Scan for the cell matching the given text and deliver its [X, Y] coordinate at center. 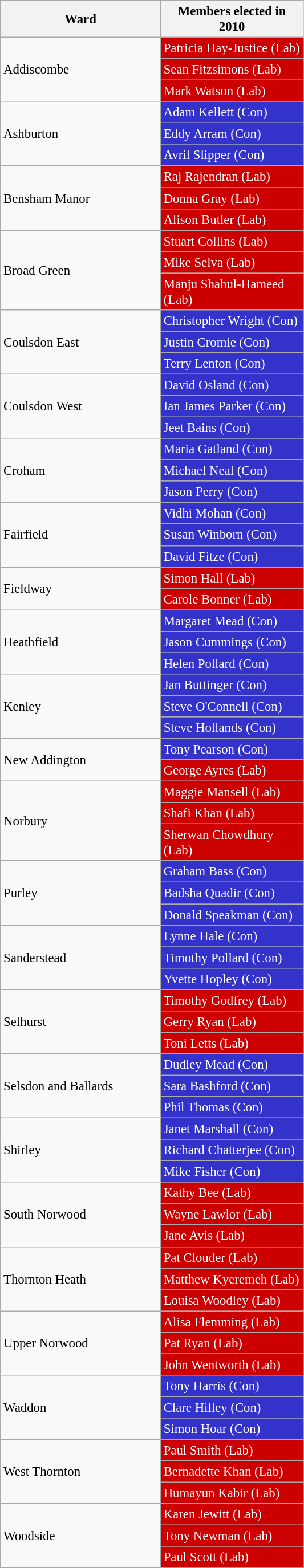
Pat Clouder (Lab) [232, 1257]
Avril Slipper (Con) [232, 156]
Ward [81, 19]
Maria Gatland (Con) [232, 449]
South Norwood [81, 1214]
Karen Jewitt (Lab) [232, 1514]
Alisa Flemming (Lab) [232, 1322]
Lynne Hale (Con) [232, 936]
Eddy Arram (Con) [232, 134]
Selhurst [81, 1021]
Kenley [81, 707]
Shafi Khan (Lab) [232, 813]
Stuart Collins (Lab) [232, 241]
Janet Marshall (Con) [232, 1129]
Simon Hall (Lab) [232, 578]
Fairfield [81, 535]
Broad Green [81, 270]
Donna Gray (Lab) [232, 198]
Clare Hilley (Con) [232, 1407]
Coulsdon East [81, 342]
Jason Perry (Con) [232, 492]
Badsha Quadir (Con) [232, 893]
Paul Smith (Lab) [232, 1451]
Raj Rajendran (Lab) [232, 177]
Tony Pearson (Con) [232, 750]
Bensham Manor [81, 198]
Purley [81, 893]
Jason Cummings (Con) [232, 642]
David Fitze (Con) [232, 556]
Members elected in 2010 [232, 19]
Mike Fisher (Con) [232, 1172]
Yvette Hopley (Con) [232, 979]
Matthew Kyeremeh (Lab) [232, 1279]
Carole Bonner (Lab) [232, 599]
Toni Letts (Lab) [232, 1043]
Mark Watson (Lab) [232, 91]
Heathfield [81, 642]
Louisa Woodley (Lab) [232, 1300]
Kathy Bee (Lab) [232, 1193]
Sanderstead [81, 958]
New Addington [81, 760]
Selsdon and Ballards [81, 1086]
Wayne Lawlor (Lab) [232, 1215]
Terry Lenton (Con) [232, 364]
Fieldway [81, 588]
Coulsdon West [81, 406]
Croham [81, 471]
Pat Ryan (Lab) [232, 1343]
Addiscombe [81, 70]
Manju Shahul-Hameed (Lab) [232, 292]
Susan Winborn (Con) [232, 535]
Steve Hollands (Con) [232, 728]
Tony Harris (Con) [232, 1386]
Vidhi Mohan (Con) [232, 514]
Sara Bashford (Con) [232, 1086]
Jan Buttinger (Con) [232, 685]
Justin Cromie (Con) [232, 342]
Tony Newman (Lab) [232, 1536]
Graham Bass (Con) [232, 871]
George Ayres (Lab) [232, 771]
Timothy Godfrey (Lab) [232, 1000]
Upper Norwood [81, 1343]
Sherwan Chowdhury (Lab) [232, 842]
Adam Kellett (Con) [232, 112]
Ashburton [81, 133]
John Wentworth (Lab) [232, 1365]
Alison Butler (Lab) [232, 219]
Jeet Bains (Con) [232, 428]
Steve O'Connell (Con) [232, 706]
Shirley [81, 1150]
Norbury [81, 821]
Dudley Mead (Con) [232, 1065]
Michael Neal (Con) [232, 471]
Timothy Pollard (Con) [232, 958]
Maggie Mansell (Lab) [232, 792]
Mike Selva (Lab) [232, 262]
Christopher Wright (Con) [232, 321]
Phil Thomas (Con) [232, 1107]
Helen Pollard (Con) [232, 663]
Richard Chatterjee (Con) [232, 1150]
Humayun Kabir (Lab) [232, 1493]
Jane Avis (Lab) [232, 1236]
Woodside [81, 1536]
Margaret Mead (Con) [232, 621]
Ian James Parker (Con) [232, 406]
Simon Hoar (Con) [232, 1429]
Donald Speakman (Con) [232, 915]
Gerry Ryan (Lab) [232, 1022]
Patricia Hay-Justice (Lab) [232, 48]
Thornton Heath [81, 1279]
Bernadette Khan (Lab) [232, 1472]
Waddon [81, 1408]
David Osland (Con) [232, 385]
West Thornton [81, 1472]
Sean Fitzsimons (Lab) [232, 70]
